Scan for the cell matching the given text and deliver its (X, Y) coordinate at center. 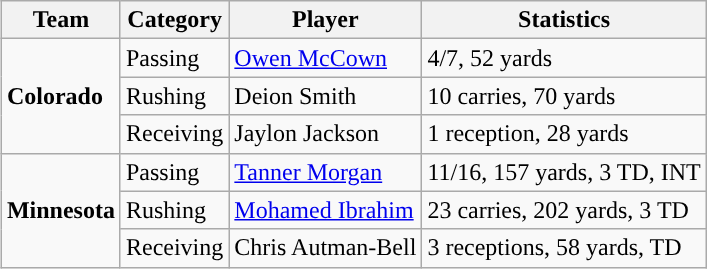
Tanner Morgan (326, 172)
3 receptions, 58 yards, TD (564, 248)
1 reception, 28 yards (564, 134)
Owen McCown (326, 58)
Mohamed Ibrahim (326, 210)
Statistics (564, 20)
Deion Smith (326, 96)
10 carries, 70 yards (564, 96)
Colorado (60, 96)
Minnesota (60, 210)
Chris Autman-Bell (326, 248)
11/16, 157 yards, 3 TD, INT (564, 172)
Team (60, 20)
Player (326, 20)
23 carries, 202 yards, 3 TD (564, 210)
4/7, 52 yards (564, 58)
Jaylon Jackson (326, 134)
Category (174, 20)
